Scan for the cell matching the given text and deliver its (x, y) coordinate at center. 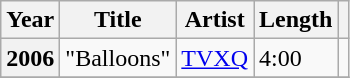
"Balloons" (118, 58)
Length (296, 20)
Year (30, 20)
TVXQ (215, 58)
Artist (215, 20)
Title (118, 20)
2006 (30, 58)
4:00 (296, 58)
